From the cell containing the given text, extract its center point as (X, Y) coordinate. 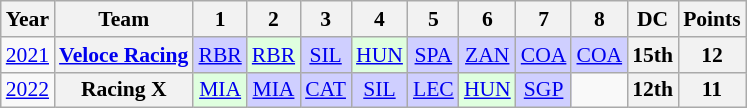
SPA (434, 55)
DC (652, 19)
Veloce Racing (124, 55)
6 (488, 19)
5 (434, 19)
SGP (544, 90)
ZAN (488, 55)
2 (274, 19)
Racing X (124, 90)
4 (380, 19)
2021 (28, 55)
8 (599, 19)
Team (124, 19)
12th (652, 90)
7 (544, 19)
LEC (434, 90)
Year (28, 19)
2022 (28, 90)
15th (652, 55)
11 (712, 90)
CAT (326, 90)
3 (326, 19)
12 (712, 55)
Points (712, 19)
1 (220, 19)
